Provide the (X, Y) coordinate of the cell's center where the given text is located.  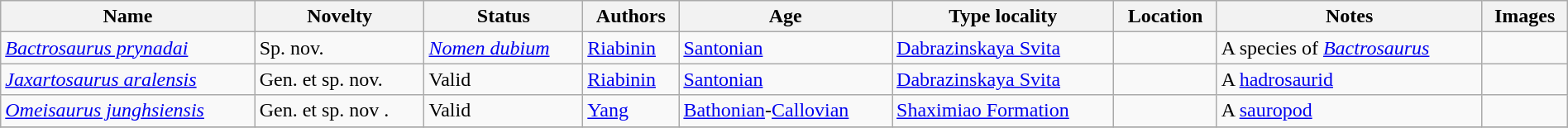
Nomen dubium (504, 48)
Authors (631, 17)
Yang (631, 111)
Shaximiao Formation (1003, 111)
Name (127, 17)
Status (504, 17)
Bathonian-Callovian (786, 111)
Type locality (1003, 17)
Novelty (339, 17)
Omeisaurus junghsiensis (127, 111)
A hadrosaurid (1350, 79)
Location (1165, 17)
A species of Bactrosaurus (1350, 48)
Gen. et sp. nov . (339, 111)
Bactrosaurus prynadai (127, 48)
A sauropod (1350, 111)
Notes (1350, 17)
Age (786, 17)
Images (1525, 17)
Jaxartosaurus aralensis (127, 79)
Gen. et sp. nov. (339, 79)
Sp. nov. (339, 48)
